Capture the cell that displays the provided text and extract its (X, Y) central coordinate. 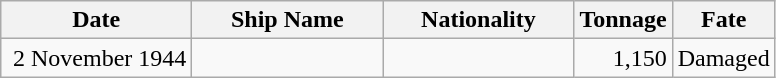
Fate (724, 20)
2 November 1944 (96, 58)
Damaged (724, 58)
Date (96, 20)
1,150 (623, 58)
Ship Name (288, 20)
Tonnage (623, 20)
Nationality (478, 20)
